Provide the (x, y) coordinate of the cell's center where the given text is located.  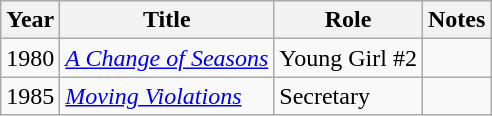
1980 (30, 58)
Moving Violations (167, 96)
Secretary (348, 96)
Young Girl #2 (348, 58)
1985 (30, 96)
Notes (456, 20)
A Change of Seasons (167, 58)
Role (348, 20)
Year (30, 20)
Title (167, 20)
